From the cell containing the given text, extract its center point as (x, y) coordinate. 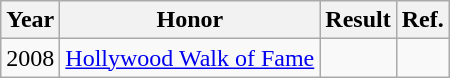
Ref. (422, 20)
Year (30, 20)
Result (358, 20)
2008 (30, 58)
Honor (190, 20)
Hollywood Walk of Fame (190, 58)
